Find where the given text appears and provide that cell's center as [X, Y] coordinate. 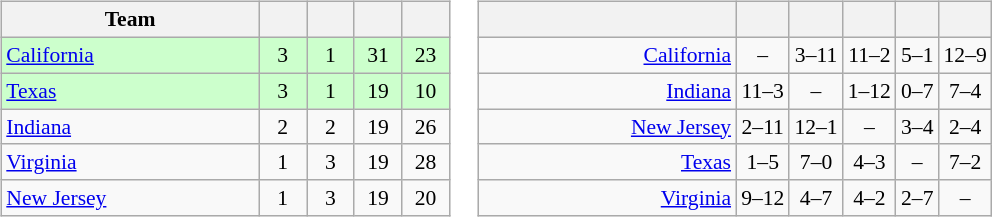
2–11 [762, 127]
12–9 [964, 55]
2–4 [964, 127]
23 [426, 55]
Team [130, 20]
9–12 [762, 198]
2–7 [918, 198]
12–1 [816, 127]
20 [426, 198]
10 [426, 91]
1–12 [870, 91]
7–4 [964, 91]
4–7 [816, 198]
0–7 [918, 91]
3–11 [816, 55]
31 [378, 55]
5–1 [918, 55]
4–3 [870, 162]
28 [426, 162]
4–2 [870, 198]
26 [426, 127]
1–5 [762, 162]
11–2 [870, 55]
7–0 [816, 162]
3–4 [918, 127]
7–2 [964, 162]
11–3 [762, 91]
